Return [X, Y] of the center of cell containing provided text 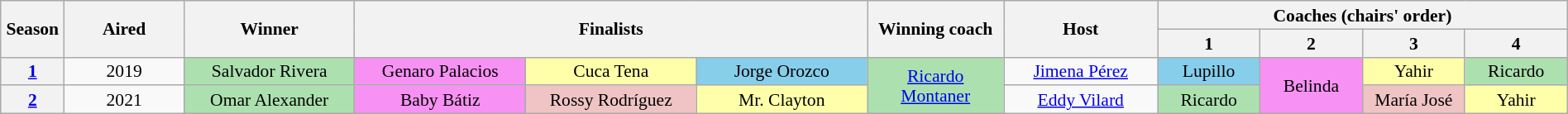
Baby Bátiz [440, 100]
Belinda [1312, 85]
Lupillo [1209, 71]
3 [1413, 43]
Ricardo Montaner [936, 85]
Finalists [611, 29]
Winning coach [936, 29]
2019 [124, 71]
Rossy Rodríguez [610, 100]
Host [1081, 29]
2021 [124, 100]
Coaches (chairs' order) [1363, 15]
Genaro Palacios [440, 71]
Omar Alexander [270, 100]
María José [1413, 100]
Season [33, 29]
Jorge Orozco [782, 71]
Jimena Pérez [1081, 71]
Eddy Vilard [1081, 100]
Winner [270, 29]
Cuca Tena [610, 71]
Salvador Rivera [270, 71]
Mr. Clayton [782, 100]
Aired [124, 29]
4 [1516, 43]
